Return the [X, Y] coordinate for the center point of the cell that contains the specified text.  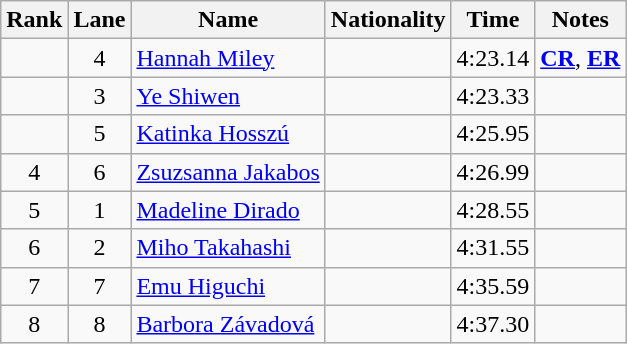
Emu Higuchi [228, 286]
4:25.95 [493, 134]
Rank [34, 20]
Madeline Dirado [228, 210]
Zsuzsanna Jakabos [228, 172]
Name [228, 20]
4:23.33 [493, 96]
3 [100, 96]
4:28.55 [493, 210]
1 [100, 210]
2 [100, 248]
Hannah Miley [228, 58]
Notes [580, 20]
Lane [100, 20]
4:37.30 [493, 324]
4:35.59 [493, 286]
Barbora Závadová [228, 324]
Katinka Hosszú [228, 134]
Miho Takahashi [228, 248]
4:23.14 [493, 58]
Time [493, 20]
4:31.55 [493, 248]
Nationality [388, 20]
CR, ER [580, 58]
4:26.99 [493, 172]
Ye Shiwen [228, 96]
